Pinpoint the cell where the given text exists, returning its (x, y) midpoint coordinate. 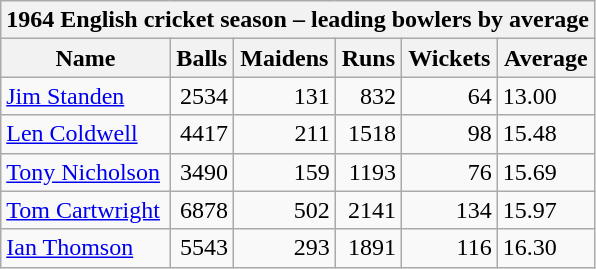
116 (449, 248)
Tony Nicholson (86, 172)
1193 (368, 172)
98 (449, 134)
2141 (368, 210)
293 (284, 248)
Name (86, 58)
159 (284, 172)
Balls (202, 58)
Maidens (284, 58)
15.97 (546, 210)
832 (368, 96)
131 (284, 96)
Len Coldwell (86, 134)
5543 (202, 248)
2534 (202, 96)
Tom Cartwright (86, 210)
211 (284, 134)
134 (449, 210)
15.69 (546, 172)
Wickets (449, 58)
6878 (202, 210)
Runs (368, 58)
1964 English cricket season – leading bowlers by average (298, 20)
1891 (368, 248)
502 (284, 210)
76 (449, 172)
64 (449, 96)
Average (546, 58)
15.48 (546, 134)
Jim Standen (86, 96)
3490 (202, 172)
1518 (368, 134)
Ian Thomson (86, 248)
16.30 (546, 248)
4417 (202, 134)
13.00 (546, 96)
